Locate the cell with the specified text and output its [X, Y] center coordinate. 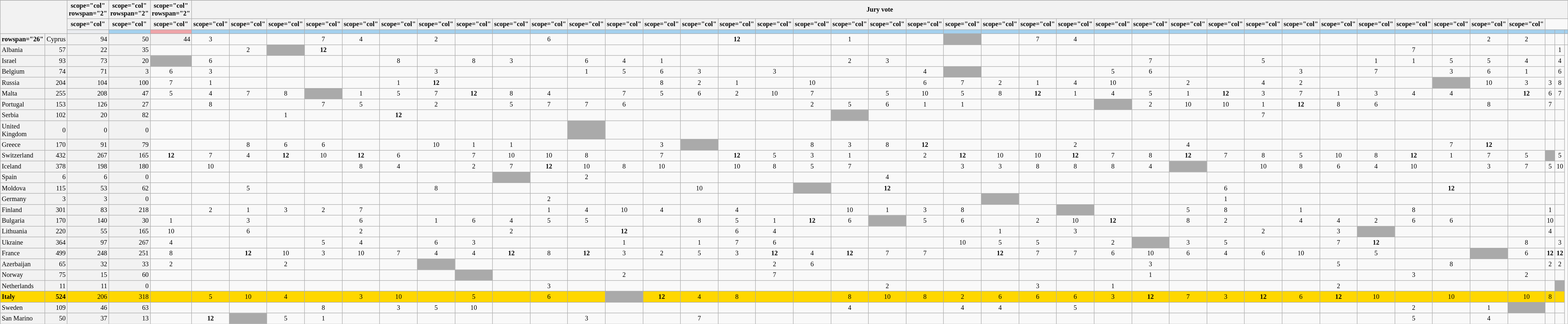
27 [130, 104]
94 [88, 39]
33 [130, 264]
22 [88, 50]
318 [130, 297]
248 [88, 253]
60 [130, 275]
Norway [23, 275]
71 [88, 72]
83 [88, 210]
Bulgaria [23, 221]
Lithuania [23, 231]
30 [130, 221]
rowspan="26" [23, 39]
102 [56, 115]
301 [56, 210]
75 [56, 275]
73 [88, 61]
Greece [23, 145]
100 [130, 83]
126 [88, 104]
198 [88, 167]
15 [88, 275]
44 [171, 39]
57 [56, 50]
74 [56, 72]
Netherlands [23, 286]
91 [88, 145]
Israel [23, 61]
53 [88, 188]
47 [130, 94]
97 [88, 242]
32 [88, 264]
San Marino [23, 319]
220 [56, 231]
Cyprus [56, 39]
153 [56, 104]
62 [130, 188]
180 [130, 167]
Azerbaijan [23, 264]
Spain [23, 177]
251 [130, 253]
13 [130, 319]
35 [130, 50]
364 [56, 242]
Italy [23, 297]
432 [56, 156]
Portugal [23, 104]
206 [88, 297]
524 [56, 297]
109 [56, 308]
Finland [23, 210]
140 [88, 221]
France [23, 253]
Moldova [23, 188]
55 [88, 231]
Albania [23, 50]
Russia [23, 83]
Serbia [23, 115]
63 [130, 308]
Switzerland [23, 156]
37 [88, 319]
255 [56, 94]
Jury vote [880, 9]
Sweden [23, 308]
204 [56, 83]
Ukraine [23, 242]
378 [56, 167]
115 [56, 188]
65 [56, 264]
Belgium [23, 72]
218 [130, 210]
46 [88, 308]
82 [130, 115]
93 [56, 61]
Iceland [23, 167]
104 [88, 83]
Germany [23, 199]
208 [88, 94]
499 [56, 253]
Malta [23, 94]
79 [130, 145]
United Kingdom [23, 130]
